From the cell containing the given text, extract its center point as [X, Y] coordinate. 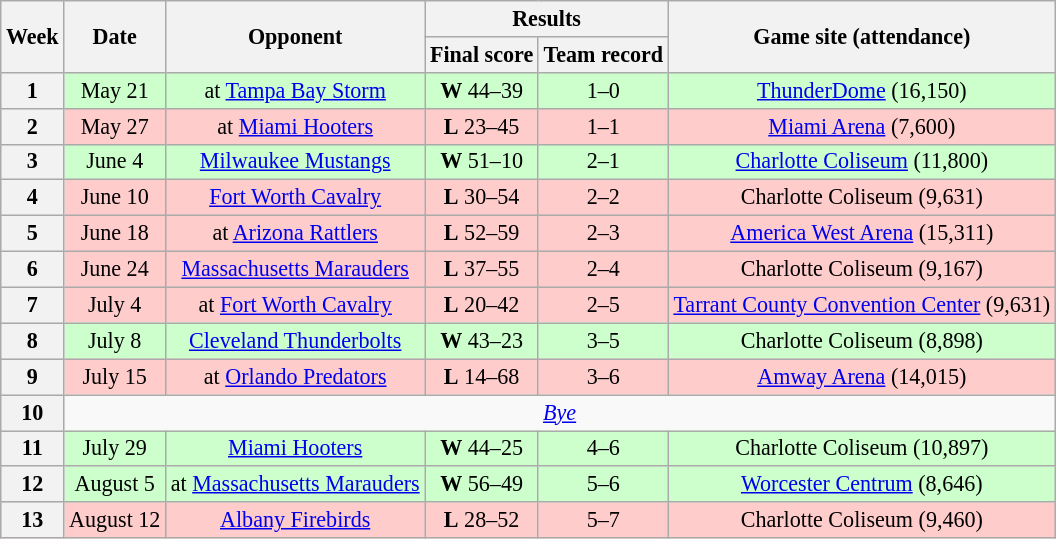
Massachusetts Marauders [296, 269]
Charlotte Coliseum (9,167) [862, 269]
3 [32, 162]
July 29 [115, 448]
3–6 [603, 377]
Week [32, 36]
Bye [560, 412]
Opponent [296, 36]
Albany Firebirds [296, 520]
Charlotte Coliseum (11,800) [862, 162]
Date [115, 36]
W 56–49 [482, 484]
W 44–39 [482, 90]
1–1 [603, 126]
11 [32, 448]
June 10 [115, 198]
W 51–10 [482, 162]
Charlotte Coliseum (8,898) [862, 341]
Results [546, 18]
L 23–45 [482, 126]
at Miami Hooters [296, 126]
2–3 [603, 233]
at Arizona Rattlers [296, 233]
Worcester Centrum (8,646) [862, 484]
June 18 [115, 233]
May 27 [115, 126]
June 24 [115, 269]
2–4 [603, 269]
3–5 [603, 341]
L 14–68 [482, 377]
5–6 [603, 484]
Fort Worth Cavalry [296, 198]
ThunderDome (16,150) [862, 90]
4 [32, 198]
Game site (attendance) [862, 36]
8 [32, 341]
Cleveland Thunderbolts [296, 341]
W 44–25 [482, 448]
Milwaukee Mustangs [296, 162]
Charlotte Coliseum (9,631) [862, 198]
America West Arena (15,311) [862, 233]
6 [32, 269]
1 [32, 90]
Amway Arena (14,015) [862, 377]
Miami Hooters [296, 448]
2–1 [603, 162]
July 4 [115, 305]
5–7 [603, 520]
at Tampa Bay Storm [296, 90]
Charlotte Coliseum (9,460) [862, 520]
L 52–59 [482, 233]
Final score [482, 54]
August 12 [115, 520]
L 37–55 [482, 269]
at Massachusetts Marauders [296, 484]
1–0 [603, 90]
L 28–52 [482, 520]
13 [32, 520]
2 [32, 126]
Charlotte Coliseum (10,897) [862, 448]
L 30–54 [482, 198]
at Orlando Predators [296, 377]
at Fort Worth Cavalry [296, 305]
5 [32, 233]
Tarrant County Convention Center (9,631) [862, 305]
2–2 [603, 198]
4–6 [603, 448]
May 21 [115, 90]
August 5 [115, 484]
12 [32, 484]
L 20–42 [482, 305]
10 [32, 412]
Miami Arena (7,600) [862, 126]
June 4 [115, 162]
W 43–23 [482, 341]
July 8 [115, 341]
9 [32, 377]
Team record [603, 54]
July 15 [115, 377]
7 [32, 305]
2–5 [603, 305]
